Extract the (X, Y) coordinate from the center of the cell holding the provided text.  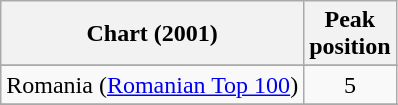
Chart (2001) (152, 34)
Peakposition (350, 34)
Romania (Romanian Top 100) (152, 85)
5 (350, 85)
